Capture the cell that displays the provided text and extract its (X, Y) central coordinate. 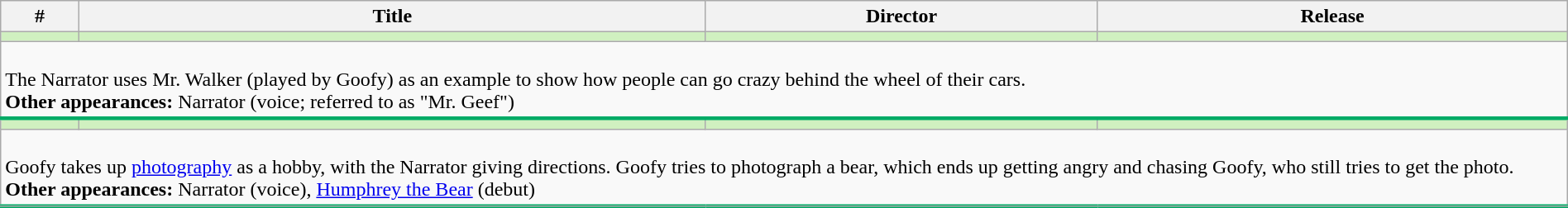
# (40, 17)
Director (901, 17)
Title (392, 17)
Release (1332, 17)
